Capture the cell that displays the provided text and extract its [x, y] central coordinate. 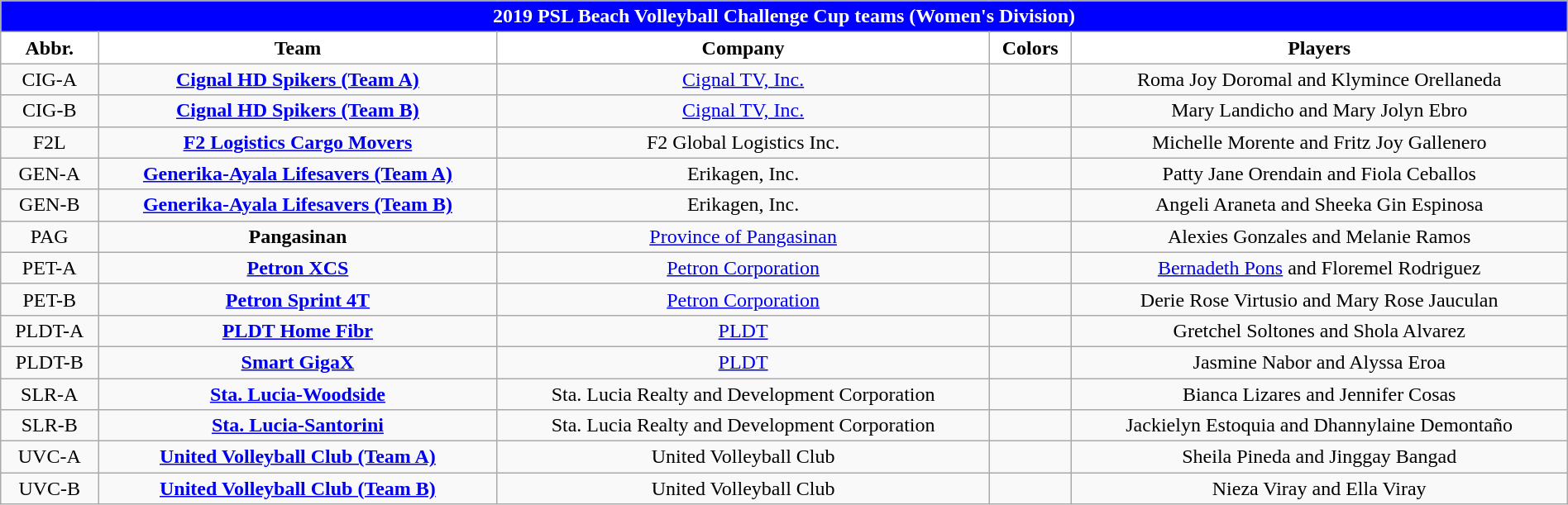
GEN-A [50, 174]
UVC-B [50, 488]
Alexies Gonzales and Melanie Ramos [1319, 236]
United Volleyball Club (Team A) [298, 457]
United Volleyball Club (Team B) [298, 488]
Generika-Ayala Lifesavers (Team A) [298, 174]
Company [743, 48]
Bernadeth Pons and Floremel Rodriguez [1319, 268]
GEN-B [50, 205]
2019 PSL Beach Volleyball Challenge Cup teams (Women's Division) [784, 17]
SLR-A [50, 394]
Jasmine Nabor and Alyssa Eroa [1319, 362]
Pangasinan [298, 236]
Sta. Lucia-Woodside [298, 394]
PLDT-B [50, 362]
Michelle Morente and Fritz Joy Gallenero [1319, 142]
PET-B [50, 299]
PLDT Home Fibr [298, 331]
PAG [50, 236]
Patty Jane Orendain and Fiola Ceballos [1319, 174]
Gretchel Soltones and Shola Alvarez [1319, 331]
Smart GigaX [298, 362]
Cignal HD Spikers (Team B) [298, 111]
Angeli Araneta and Sheeka Gin Espinosa [1319, 205]
Jackielyn Estoquia and Dhannylaine Demontaño [1319, 426]
F2 Logistics Cargo Movers [298, 142]
F2 Global Logistics Inc. [743, 142]
Sheila Pineda and Jinggay Bangad [1319, 457]
Province of Pangasinan [743, 236]
Mary Landicho and Mary Jolyn Ebro [1319, 111]
Sta. Lucia-Santorini [298, 426]
CIG-A [50, 79]
Colors [1030, 48]
Derie Rose Virtusio and Mary Rose Jauculan [1319, 299]
F2L [50, 142]
Roma Joy Doromal and Klymince Orellaneda [1319, 79]
Abbr. [50, 48]
Petron XCS [298, 268]
SLR-B [50, 426]
Team [298, 48]
Bianca Lizares and Jennifer Cosas [1319, 394]
Generika-Ayala Lifesavers (Team B) [298, 205]
Players [1319, 48]
Nieza Viray and Ella Viray [1319, 488]
PET-A [50, 268]
UVC-A [50, 457]
Cignal HD Spikers (Team A) [298, 79]
PLDT-A [50, 331]
CIG-B [50, 111]
Petron Sprint 4T [298, 299]
